Identify which cell holds the provided text, then report its [X, Y] central coordinate. 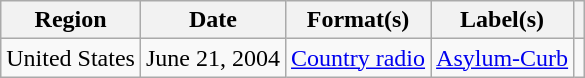
Format(s) [358, 20]
Label(s) [502, 20]
Country radio [358, 58]
United States [71, 58]
Region [71, 20]
June 21, 2004 [212, 58]
Date [212, 20]
Asylum-Curb [502, 58]
